Locate the cell with the specified text and output its [X, Y] center coordinate. 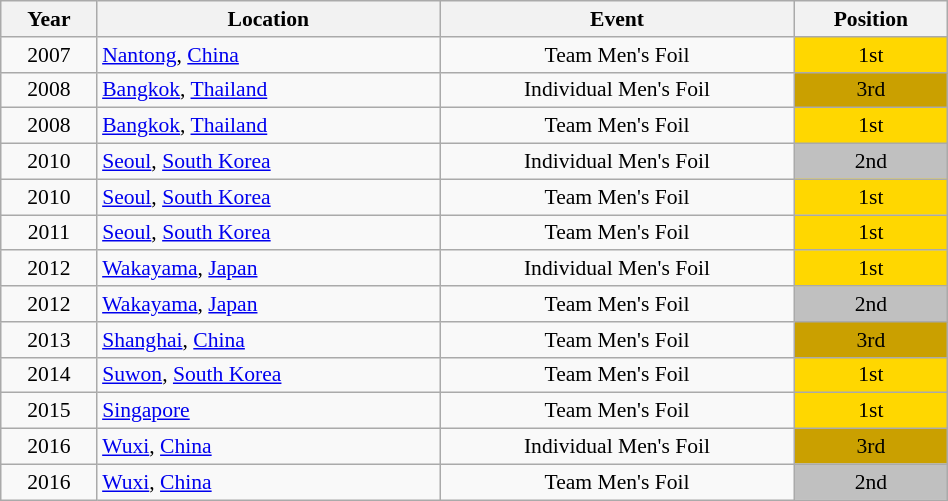
2015 [49, 411]
Nantong, China [268, 55]
Suwon, South Korea [268, 375]
Shanghai, China [268, 340]
2011 [49, 233]
Location [268, 19]
Event [618, 19]
2007 [49, 55]
2013 [49, 340]
Year [49, 19]
2014 [49, 375]
Singapore [268, 411]
Position [870, 19]
